Detect which cell encompasses the target text, then output its [x, y] center coordinate. 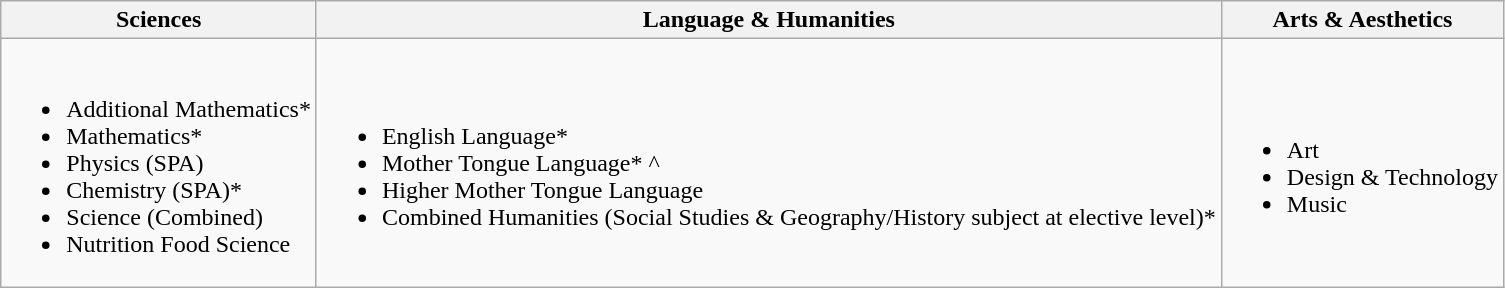
Arts & Aesthetics [1362, 20]
Language & Humanities [768, 20]
Additional Mathematics*Mathematics*Physics (SPA)Chemistry (SPA)*Science (Combined)Nutrition Food Science [159, 163]
ArtDesign & TechnologyMusic [1362, 163]
Sciences [159, 20]
